Output the [x, y] coordinate of the center of the cell containing the given text.  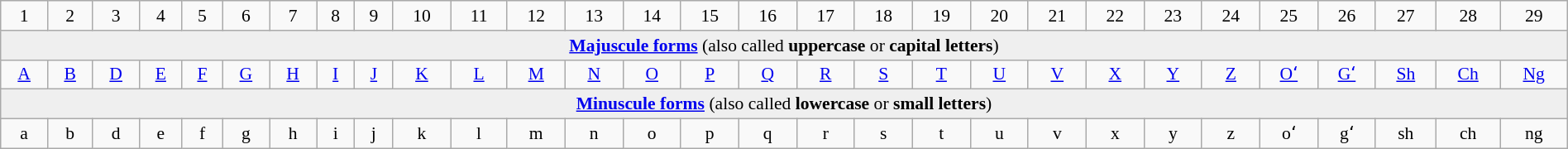
20 [999, 16]
12 [536, 16]
Gʻ [1346, 74]
J [374, 74]
h [293, 134]
P [710, 74]
Q [767, 74]
O [652, 74]
Oʻ [1288, 74]
a [25, 134]
4 [160, 16]
ng [1533, 134]
3 [116, 16]
f [202, 134]
28 [1468, 16]
d [116, 134]
I [336, 74]
7 [293, 16]
sh [1406, 134]
Ng [1533, 74]
19 [941, 16]
16 [767, 16]
8 [336, 16]
2 [70, 16]
6 [246, 16]
24 [1231, 16]
D [116, 74]
G [246, 74]
25 [1288, 16]
27 [1406, 16]
y [1173, 134]
j [374, 134]
9 [374, 16]
oʻ [1288, 134]
k [422, 134]
z [1231, 134]
B [70, 74]
R [825, 74]
18 [883, 16]
Z [1231, 74]
ch [1468, 134]
e [160, 134]
14 [652, 16]
23 [1173, 16]
22 [1115, 16]
Minuscule forms (also called lowercase or small letters) [784, 104]
H [293, 74]
29 [1533, 16]
V [1057, 74]
11 [479, 16]
Y [1173, 74]
13 [594, 16]
21 [1057, 16]
1 [25, 16]
g [246, 134]
A [25, 74]
gʻ [1346, 134]
U [999, 74]
p [710, 134]
s [883, 134]
m [536, 134]
S [883, 74]
b [70, 134]
5 [202, 16]
E [160, 74]
Sh [1406, 74]
T [941, 74]
K [422, 74]
q [767, 134]
Ch [1468, 74]
N [594, 74]
26 [1346, 16]
17 [825, 16]
l [479, 134]
t [941, 134]
n [594, 134]
M [536, 74]
L [479, 74]
i [336, 134]
F [202, 74]
r [825, 134]
Majuscule forms (also called uppercase or capital letters) [784, 46]
10 [422, 16]
u [999, 134]
15 [710, 16]
o [652, 134]
X [1115, 74]
x [1115, 134]
v [1057, 134]
